Locate the cell with the specified text and output its (X, Y) center coordinate. 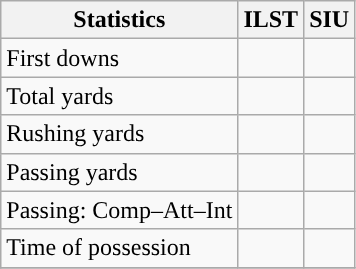
Passing yards (120, 172)
Passing: Comp–Att–Int (120, 210)
ILST (271, 20)
Rushing yards (120, 134)
Total yards (120, 96)
Statistics (120, 20)
First downs (120, 58)
SIU (330, 20)
Time of possession (120, 248)
